Determine the (x, y) coordinate at the center of the cell enclosing the given text.  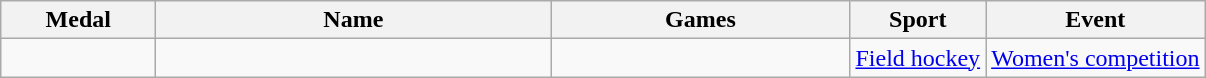
Games (700, 20)
Field hockey (918, 58)
Medal (78, 20)
Event (1096, 20)
Women's competition (1096, 58)
Name (354, 20)
Sport (918, 20)
